Locate the cell with the specified text and output its [x, y] center coordinate. 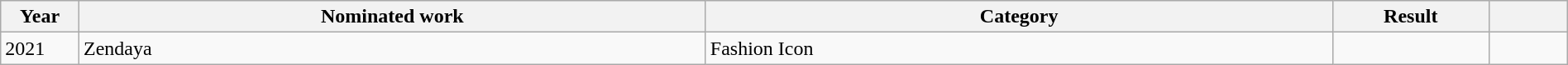
Fashion Icon [1019, 48]
Category [1019, 17]
Result [1411, 17]
Year [40, 17]
Nominated work [392, 17]
2021 [40, 48]
Zendaya [392, 48]
